Search for the cell housing the specified text and yield its (x, y) center coordinate. 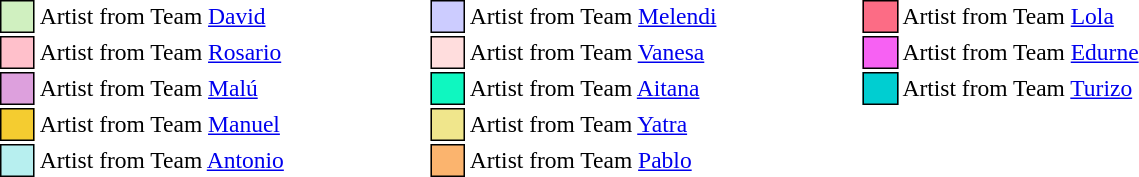
Artist from Team Melendi (593, 16)
Artist from Team David (162, 16)
Artist from Team Malú (162, 88)
Artist from Team Vanesa (593, 52)
Artist from Team Manuel (162, 124)
Artist from Team Rosario (162, 52)
Artist from Team Aitana (593, 88)
Artist from Team Yatra (593, 124)
Artist from Team Antonio (162, 160)
Artist from Team Pablo (593, 160)
